Output the (X, Y) coordinate of the center of the cell containing the given text.  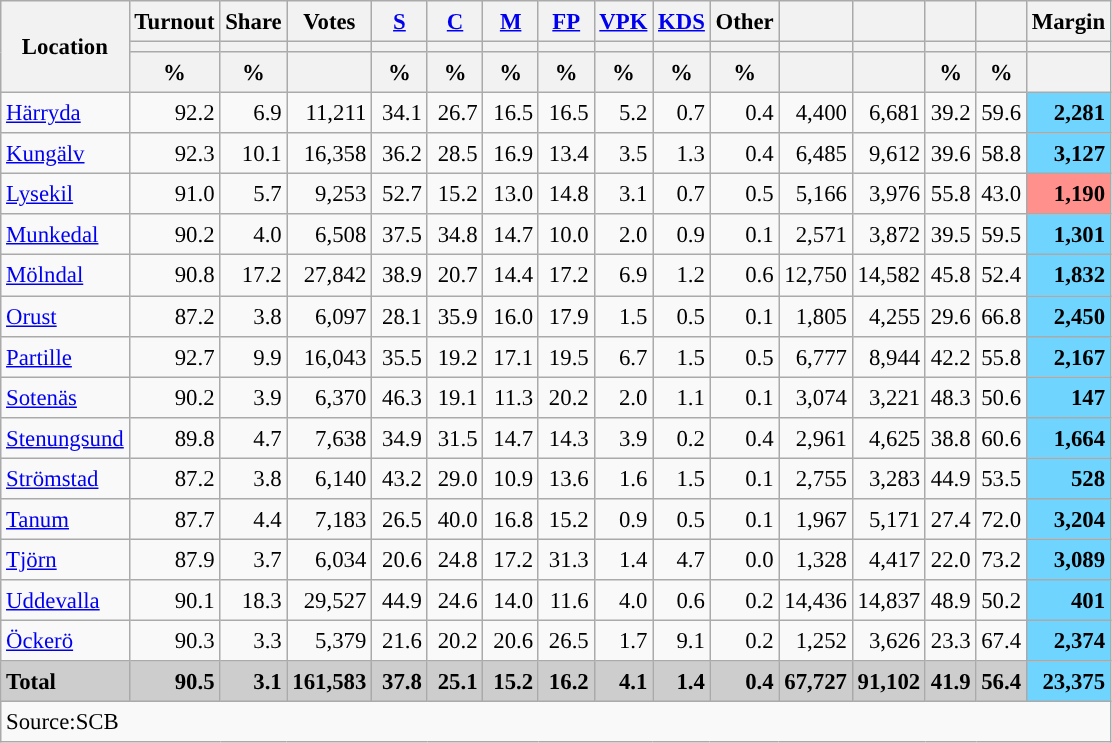
KDS (682, 22)
6,140 (330, 478)
14.3 (566, 438)
Orust (65, 316)
14.8 (566, 194)
1,252 (816, 640)
Lysekil (65, 194)
Votes (330, 22)
3,074 (816, 398)
38.8 (950, 438)
29.0 (455, 478)
Turnout (174, 22)
6,681 (888, 114)
10.1 (254, 154)
9,253 (330, 194)
87.7 (174, 520)
Tanum (65, 520)
6,097 (330, 316)
29,527 (330, 600)
S (400, 22)
Munkedal (65, 234)
24.8 (455, 560)
73.2 (1001, 560)
401 (1068, 600)
38.9 (400, 276)
48.3 (950, 398)
43.0 (1001, 194)
89.8 (174, 438)
1,328 (816, 560)
161,583 (330, 682)
27.4 (950, 520)
14.0 (511, 600)
37.8 (400, 682)
66.8 (1001, 316)
6.7 (624, 356)
1.3 (682, 154)
7,638 (330, 438)
92.7 (174, 356)
16.8 (511, 520)
9,612 (888, 154)
14,837 (888, 600)
39.5 (950, 234)
4,417 (888, 560)
19.2 (455, 356)
91.0 (174, 194)
6,370 (330, 398)
92.2 (174, 114)
39.2 (950, 114)
14,436 (816, 600)
67.4 (1001, 640)
48.9 (950, 600)
50.6 (1001, 398)
4.1 (624, 682)
42.2 (950, 356)
3,204 (1068, 520)
1.6 (624, 478)
90.3 (174, 640)
Öckerö (65, 640)
2,450 (1068, 316)
5,166 (816, 194)
16.9 (511, 154)
41.9 (950, 682)
3.5 (624, 154)
34.9 (400, 438)
31.3 (566, 560)
39.6 (950, 154)
6,777 (816, 356)
Other (744, 22)
2,167 (1068, 356)
4,400 (816, 114)
22.0 (950, 560)
13.6 (566, 478)
Stenungsund (65, 438)
1.2 (682, 276)
16.2 (566, 682)
Margin (1068, 22)
52.4 (1001, 276)
91,102 (888, 682)
25.1 (455, 682)
Partille (65, 356)
3,127 (1068, 154)
90.8 (174, 276)
53.5 (1001, 478)
40.0 (455, 520)
29.6 (950, 316)
45.8 (950, 276)
17.9 (566, 316)
72.0 (1001, 520)
Tjörn (65, 560)
1,967 (816, 520)
11.6 (566, 600)
13.4 (566, 154)
34.8 (455, 234)
Mölndal (65, 276)
16,358 (330, 154)
1.7 (624, 640)
90.5 (174, 682)
528 (1068, 478)
3,626 (888, 640)
46.3 (400, 398)
7,183 (330, 520)
50.2 (1001, 600)
28.1 (400, 316)
18.3 (254, 600)
5.2 (624, 114)
37.5 (400, 234)
92.3 (174, 154)
3.3 (254, 640)
2,961 (816, 438)
3.7 (254, 560)
3,976 (888, 194)
26.7 (455, 114)
23,375 (1068, 682)
4,255 (888, 316)
3,872 (888, 234)
10.0 (566, 234)
87.9 (174, 560)
59.5 (1001, 234)
6,508 (330, 234)
0.0 (744, 560)
Source:SCB (556, 722)
1.1 (682, 398)
11.3 (511, 398)
52.7 (400, 194)
5,379 (330, 640)
Strömstad (65, 478)
2,281 (1068, 114)
5.7 (254, 194)
24.6 (455, 600)
16.0 (511, 316)
Location (65, 47)
13.0 (511, 194)
60.6 (1001, 438)
14,582 (888, 276)
19.1 (455, 398)
Total (65, 682)
1,664 (1068, 438)
27,842 (330, 276)
1,301 (1068, 234)
2,755 (816, 478)
3,221 (888, 398)
9.1 (682, 640)
35.9 (455, 316)
58.8 (1001, 154)
1,832 (1068, 276)
35.5 (400, 356)
36.2 (400, 154)
21.6 (400, 640)
31.5 (455, 438)
3,089 (1068, 560)
VPK (624, 22)
10.9 (511, 478)
67,727 (816, 682)
2,374 (1068, 640)
17.1 (511, 356)
34.1 (400, 114)
4,625 (888, 438)
Härryda (65, 114)
FP (566, 22)
9.9 (254, 356)
23.3 (950, 640)
6,034 (330, 560)
43.2 (400, 478)
56.4 (1001, 682)
147 (1068, 398)
Kungälv (65, 154)
14.4 (511, 276)
11,211 (330, 114)
28.5 (455, 154)
5,171 (888, 520)
16,043 (330, 356)
59.6 (1001, 114)
M (511, 22)
Share (254, 22)
6,485 (816, 154)
2,571 (816, 234)
1,190 (1068, 194)
8,944 (888, 356)
4.4 (254, 520)
12,750 (816, 276)
C (455, 22)
1,805 (816, 316)
3,283 (888, 478)
19.5 (566, 356)
Uddevalla (65, 600)
20.7 (455, 276)
Sotenäs (65, 398)
90.1 (174, 600)
